Extract the [X, Y] coordinate from the center of the cell holding the provided text.  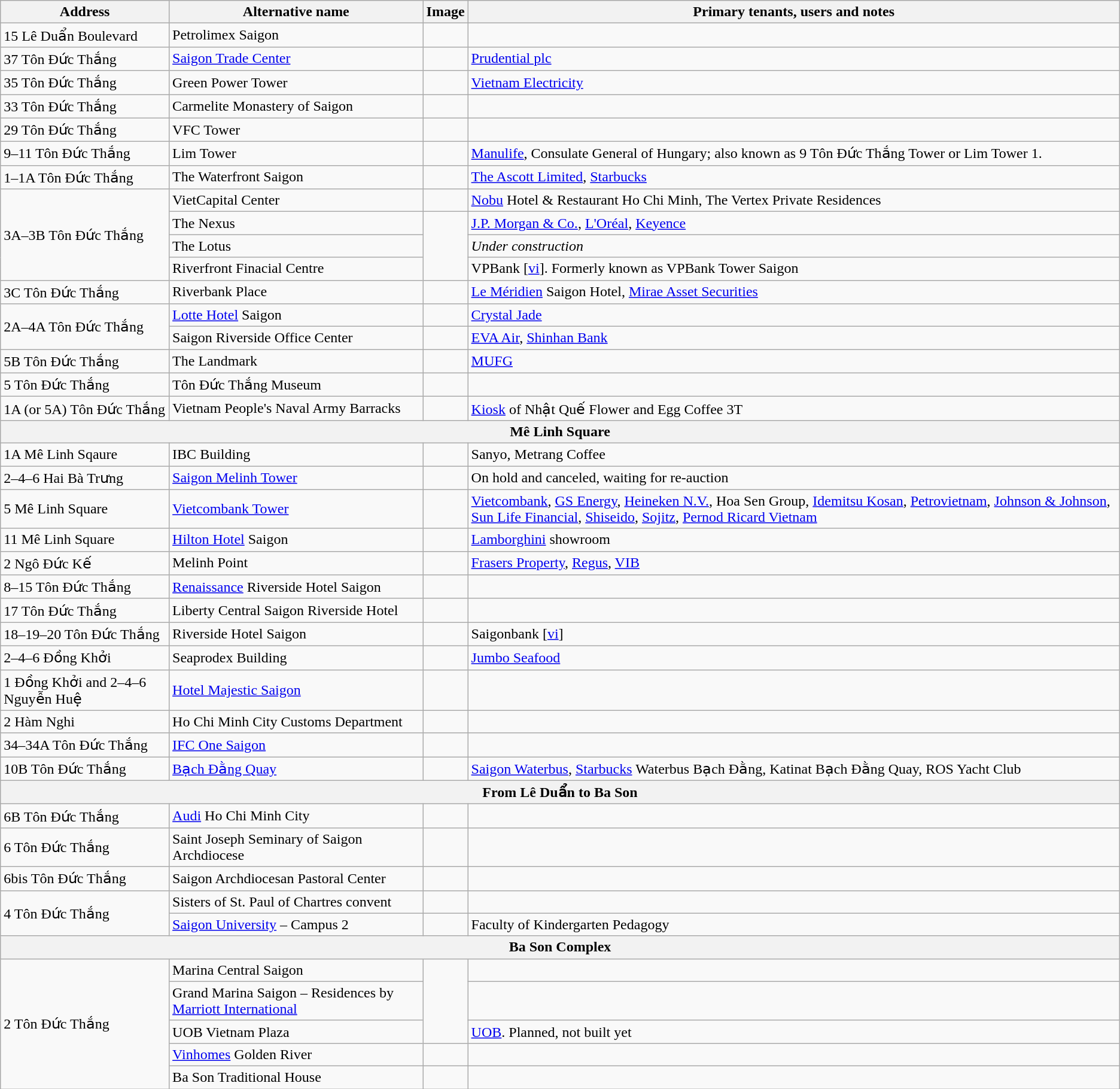
IFC One Saigon [296, 745]
Image [445, 12]
VPBank [vi]. Formerly known as VPBank Tower Saigon [793, 269]
Kiosk of Nhật Quế Flower and Egg Coffee 3T [793, 409]
Hotel Majestic Saigon [296, 690]
The Nexus [296, 223]
Vietcombank Tower [296, 509]
10B Tôn Đức Thắng [85, 769]
Ba Son Complex [560, 947]
Vietnam People's Naval Army Barracks [296, 409]
2 Tôn Đức Thắng [85, 1023]
MUFG [793, 361]
5B Tôn Đức Thắng [85, 361]
VietCapital Center [296, 200]
EVA Air, Shinhan Bank [793, 338]
Manulife, Consulate General of Hungary; also known as 9 Tôn Đức Thắng Tower or Lim Tower 1. [793, 154]
2 Hàm Nghi [85, 722]
Audi Ho Chi Minh City [296, 816]
Le Méridien Saigon Hotel, Mirae Asset Securities [793, 292]
VFC Tower [296, 130]
33 Tôn Đức Thắng [85, 107]
17 Tôn Đức Thắng [85, 610]
6 Tôn Đức Thắng [85, 847]
Liberty Central Saigon Riverside Hotel [296, 610]
Sanyo, Metrang Coffee [793, 454]
Bạch Đằng Quay [296, 769]
34–34A Tôn Đức Thắng [85, 745]
Riverfront Finacial Centre [296, 269]
15 Lê Duẩn Boulevard [85, 35]
Seaprodex Building [296, 658]
Ho Chi Minh City Customs Department [296, 722]
Jumbo Seafood [793, 658]
8–15 Tôn Đức Thắng [85, 587]
2–4–6 Đồng Khởi [85, 658]
Lamborghini showroom [793, 540]
9–11 Tôn Đức Thắng [85, 154]
Saigonbank [vi] [793, 634]
Marina Central Saigon [296, 970]
Prudential plc [793, 59]
5 Tôn Đức Thắng [85, 385]
3A–3B Tôn Đức Thắng [85, 235]
18–19–20 Tôn Đức Thắng [85, 634]
29 Tôn Đức Thắng [85, 130]
Vietnam Electricity [793, 83]
Saigon Waterbus, Starbucks Waterbus Bạch Đằng, Katinat Bạch Đằng Quay, ROS Yacht Club [793, 769]
Carmelite Monastery of Saigon [296, 107]
Primary tenants, users and notes [793, 12]
Riverside Hotel Saigon [296, 634]
Saigon Riverside Office Center [296, 338]
6B Tôn Đức Thắng [85, 816]
3C Tôn Đức Thắng [85, 292]
Riverbank Place [296, 292]
The Waterfront Saigon [296, 177]
The Landmark [296, 361]
Saigon Trade Center [296, 59]
1–1A Tôn Đức Thắng [85, 177]
Lim Tower [296, 154]
UOB. Planned, not built yet [793, 1032]
1A Mê Linh Sqaure [85, 454]
1 Đồng Khởi and 2–4–6 Nguyễn Huệ [85, 690]
Alternative name [296, 12]
2 Ngô Đức Kế [85, 563]
11 Mê Linh Square [85, 540]
IBC Building [296, 454]
The Ascott Limited, Starbucks [793, 177]
UOB Vietnam Plaza [296, 1032]
The Lotus [296, 246]
Renaissance Riverside Hotel Saigon [296, 587]
J.P. Morgan & Co., L'Oréal, Keyence [793, 223]
Hilton Hotel Saigon [296, 540]
Saigon University – Campus 2 [296, 924]
5 Mê Linh Square [85, 509]
Sisters of St. Paul of Chartres convent [296, 902]
Green Power Tower [296, 83]
Tôn Đức Thắng Museum [296, 385]
1A (or 5A) Tôn Đức Thắng [85, 409]
Saigon Archdiocesan Pastoral Center [296, 878]
Crystal Jade [793, 315]
Address [85, 12]
Frasers Property, Regus, VIB [793, 563]
Saint Joseph Seminary of Saigon Archdiocese [296, 847]
4 Tôn Đức Thắng [85, 913]
Lotte Hotel Saigon [296, 315]
35 Tôn Đức Thắng [85, 83]
Nobu Hotel & Restaurant Ho Chi Minh, The Vertex Private Residences [793, 200]
From Lê Duẩn to Ba Son [560, 792]
2A–4A Tôn Đức Thắng [85, 327]
37 Tôn Đức Thắng [85, 59]
2–4–6 Hai Bà Trưng [85, 477]
Mê Linh Square [560, 431]
Ba Son Traditional House [296, 1077]
Petrolimex Saigon [296, 35]
Grand Marina Saigon – Residences by Marriott International [296, 1000]
6bis Tôn Đức Thắng [85, 878]
Under construction [793, 246]
Vinhomes Golden River [296, 1054]
On hold and canceled, waiting for re-auction [793, 477]
Saigon Melinh Tower [296, 477]
Melinh Point [296, 563]
Faculty of Kindergarten Pedagogy [793, 924]
